Scan for the cell matching the given text and deliver its (X, Y) coordinate at center. 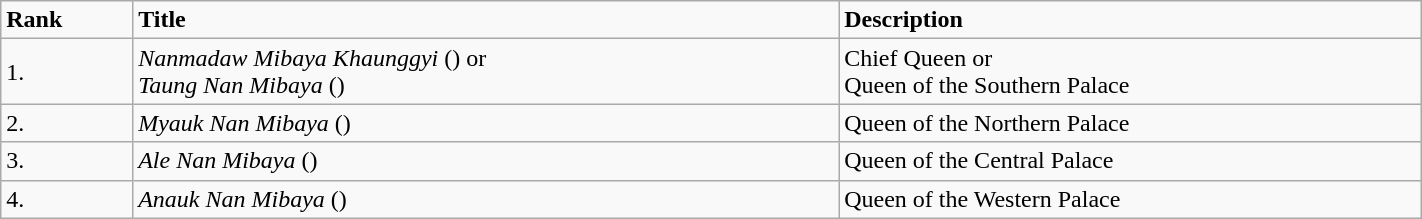
Anauk Nan Mibaya () (486, 199)
Myauk Nan Mibaya () (486, 123)
1. (67, 72)
Queen of the Western Palace (1130, 199)
Description (1130, 20)
Rank (67, 20)
2. (67, 123)
Chief Queen or Queen of the Southern Palace (1130, 72)
Title (486, 20)
Queen of the Northern Palace (1130, 123)
Nanmadaw Mibaya Khaunggyi () or Taung Nan Mibaya () (486, 72)
4. (67, 199)
3. (67, 161)
Ale Nan Mibaya () (486, 161)
Queen of the Central Palace (1130, 161)
